Locate the cell with the specified text and output its (X, Y) center coordinate. 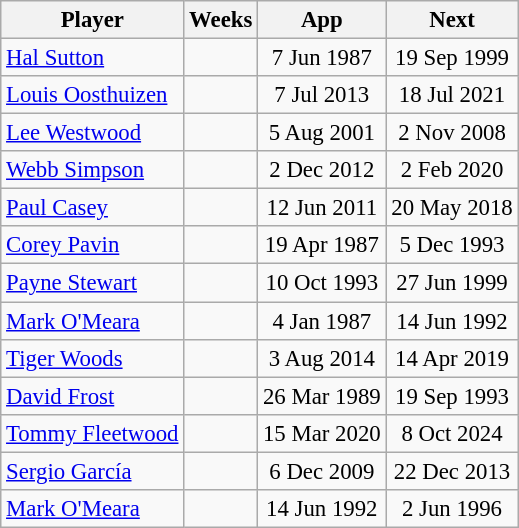
7 Jun 1987 (322, 58)
2 Jun 1996 (452, 509)
Sergio García (92, 471)
2 Nov 2008 (452, 133)
20 May 2018 (452, 208)
5 Dec 1993 (452, 245)
Weeks (221, 20)
19 Sep 1999 (452, 58)
10 Oct 1993 (322, 283)
David Frost (92, 396)
Webb Simpson (92, 170)
2 Dec 2012 (322, 170)
22 Dec 2013 (452, 471)
Tiger Woods (92, 358)
15 Mar 2020 (322, 433)
8 Oct 2024 (452, 433)
Player (92, 20)
Hal Sutton (92, 58)
Next (452, 20)
6 Dec 2009 (322, 471)
3 Aug 2014 (322, 358)
19 Apr 1987 (322, 245)
12 Jun 2011 (322, 208)
Louis Oosthuizen (92, 95)
19 Sep 1993 (452, 396)
14 Apr 2019 (452, 358)
4 Jan 1987 (322, 321)
18 Jul 2021 (452, 95)
2 Feb 2020 (452, 170)
Payne Stewart (92, 283)
Tommy Fleetwood (92, 433)
Lee Westwood (92, 133)
Paul Casey (92, 208)
27 Jun 1999 (452, 283)
App (322, 20)
7 Jul 2013 (322, 95)
5 Aug 2001 (322, 133)
26 Mar 1989 (322, 396)
Corey Pavin (92, 245)
